Search for the cell housing the specified text and yield its (x, y) center coordinate. 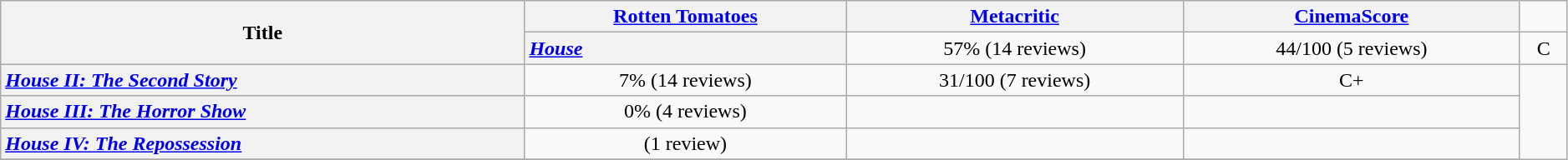
7% (14 reviews) (685, 80)
Title (262, 32)
House III: The Horror Show (262, 112)
44/100 (5 reviews) (1352, 48)
House II: The Second Story (262, 80)
House (685, 48)
31/100 (7 reviews) (1014, 80)
CinemaScore (1352, 17)
(1 review) (685, 143)
57% (14 reviews) (1014, 48)
C+ (1352, 80)
C (1544, 48)
0% (4 reviews) (685, 112)
Rotten Tomatoes (685, 17)
Metacritic (1014, 17)
House IV: The Repossession (262, 143)
